Detect which cell encompasses the target text, then output its [X, Y] center coordinate. 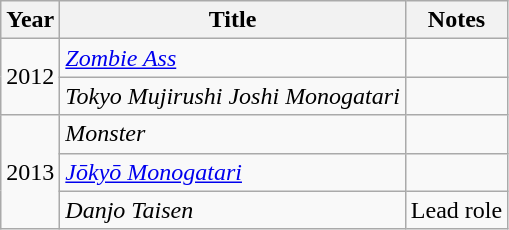
Title [233, 20]
Danjo Taisen [233, 210]
Jōkyō Monogatari [233, 172]
Zombie Ass [233, 58]
Year [30, 20]
2013 [30, 172]
Tokyo Mujirushi Joshi Monogatari [233, 96]
Lead role [456, 210]
2012 [30, 77]
Notes [456, 20]
Monster [233, 134]
